Return the [x, y] coordinate for the center point of the cell that contains the specified text.  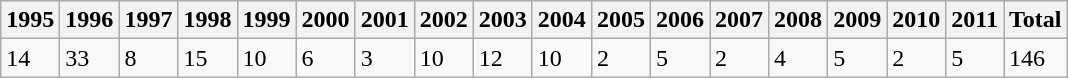
12 [502, 58]
2001 [384, 20]
2000 [326, 20]
2006 [680, 20]
1998 [208, 20]
1996 [90, 20]
1999 [266, 20]
8 [148, 58]
1997 [148, 20]
2002 [444, 20]
2009 [858, 20]
4 [798, 58]
33 [90, 58]
2008 [798, 20]
146 [1036, 58]
15 [208, 58]
2011 [975, 20]
1995 [30, 20]
2005 [620, 20]
3 [384, 58]
2003 [502, 20]
2004 [562, 20]
14 [30, 58]
2007 [740, 20]
Total [1036, 20]
2010 [916, 20]
6 [326, 58]
